Return (x, y) of the center of cell containing provided text 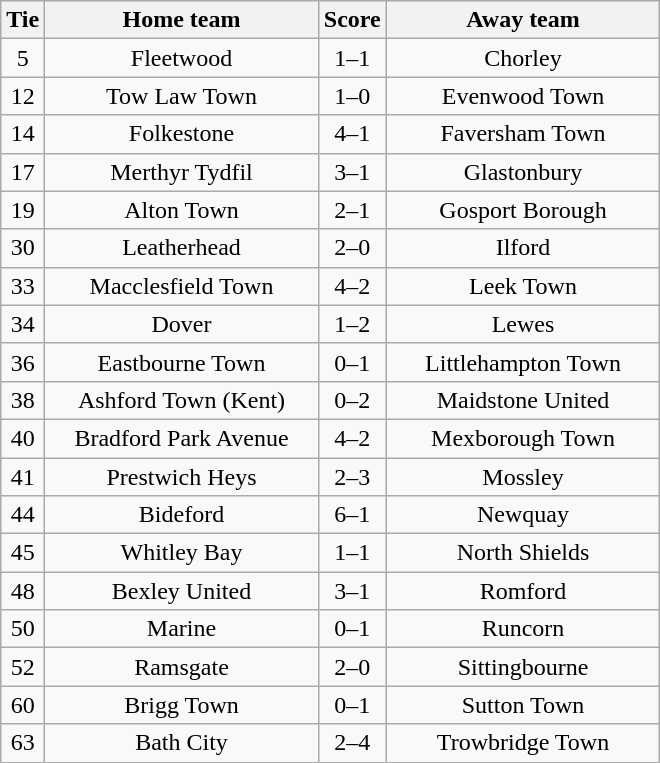
Sutton Town (523, 705)
Bradford Park Avenue (182, 438)
50 (23, 629)
40 (23, 438)
Leatherhead (182, 248)
2–3 (352, 477)
Fleetwood (182, 58)
Eastbourne Town (182, 362)
0–2 (352, 400)
17 (23, 172)
Lewes (523, 324)
Bexley United (182, 591)
Alton Town (182, 210)
1–0 (352, 96)
2–4 (352, 743)
Away team (523, 20)
19 (23, 210)
Tie (23, 20)
Glastonbury (523, 172)
44 (23, 515)
4–1 (352, 134)
Ramsgate (182, 667)
Marine (182, 629)
60 (23, 705)
Merthyr Tydfil (182, 172)
Trowbridge Town (523, 743)
Newquay (523, 515)
Whitley Bay (182, 553)
Faversham Town (523, 134)
Prestwich Heys (182, 477)
2–1 (352, 210)
Score (352, 20)
41 (23, 477)
Littlehampton Town (523, 362)
1–2 (352, 324)
Gosport Borough (523, 210)
Dover (182, 324)
Brigg Town (182, 705)
48 (23, 591)
14 (23, 134)
Sittingbourne (523, 667)
Mexborough Town (523, 438)
Bideford (182, 515)
Chorley (523, 58)
Evenwood Town (523, 96)
Macclesfield Town (182, 286)
Mossley (523, 477)
Home team (182, 20)
33 (23, 286)
30 (23, 248)
12 (23, 96)
36 (23, 362)
Maidstone United (523, 400)
38 (23, 400)
Runcorn (523, 629)
Tow Law Town (182, 96)
North Shields (523, 553)
Folkestone (182, 134)
Leek Town (523, 286)
63 (23, 743)
5 (23, 58)
6–1 (352, 515)
Ashford Town (Kent) (182, 400)
34 (23, 324)
52 (23, 667)
Ilford (523, 248)
Bath City (182, 743)
Romford (523, 591)
45 (23, 553)
